Output the (x, y) coordinate of the center of the cell containing the given text.  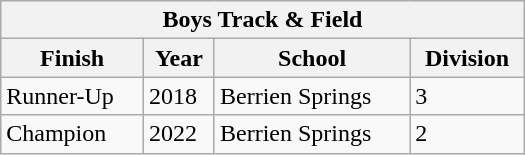
3 (467, 96)
Year (178, 58)
Champion (72, 134)
2022 (178, 134)
Runner-Up (72, 96)
Division (467, 58)
Boys Track & Field (263, 20)
2 (467, 134)
Finish (72, 58)
School (312, 58)
2018 (178, 96)
